Determine the [X, Y] coordinate at the center of the cell enclosing the given text.  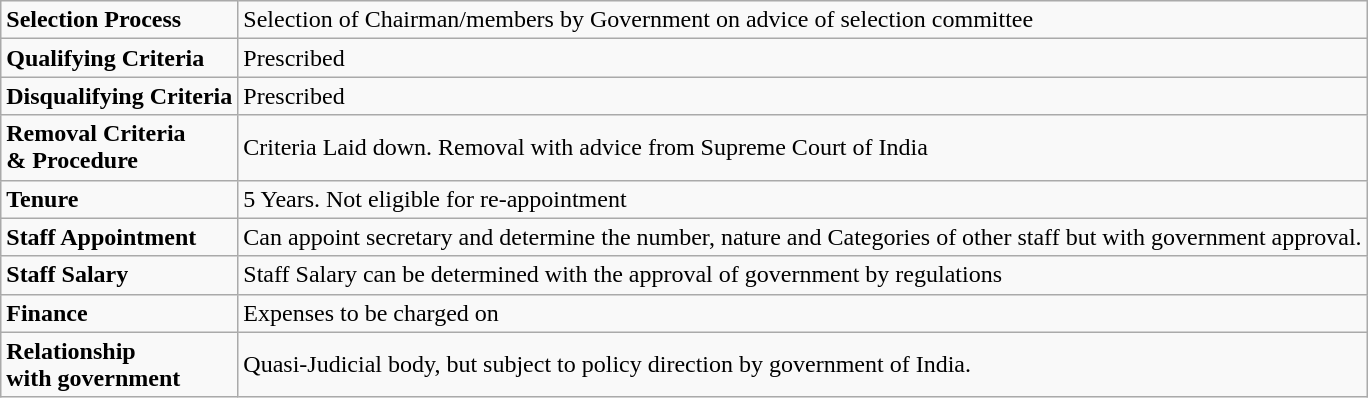
Qualifying Criteria [120, 58]
Selection Process [120, 20]
Staff Salary can be determined with the approval of government by regulations [802, 275]
Expenses to be charged on [802, 313]
Finance [120, 313]
Tenure [120, 199]
5 Years. Not eligible for re-appointment [802, 199]
Removal Criteria & Procedure [120, 148]
Can appoint secretary and determine the number, nature and Categories of other staff but with government approval. [802, 237]
Quasi-Judicial body, but subject to policy direction by government of India. [802, 364]
Disqualifying Criteria [120, 96]
Relationship with government [120, 364]
Criteria Laid down. Removal with advice from Supreme Court of India [802, 148]
Staff Salary [120, 275]
Staff Appointment [120, 237]
Selection of Chairman/members by Government on advice of selection committee [802, 20]
